Determine the (x, y) coordinate at the center of the cell enclosing the given text.  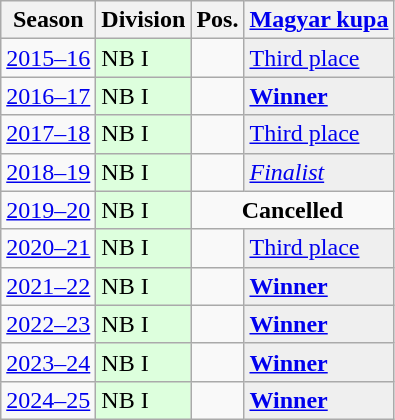
Magyar kupa (319, 20)
2016–17 (48, 96)
2022–23 (48, 324)
2018–19 (48, 172)
Finalist (319, 172)
Season (48, 20)
2015–16 (48, 58)
2019–20 (48, 210)
2021–22 (48, 286)
2023–24 (48, 362)
Division (144, 20)
2024–25 (48, 400)
Cancelled (292, 210)
Pos. (218, 20)
2020–21 (48, 248)
2017–18 (48, 134)
